Output the (x, y) coordinate of the center of the cell containing the given text.  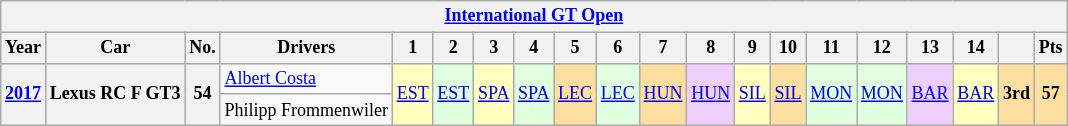
14 (976, 48)
11 (832, 48)
12 (882, 48)
3 (494, 48)
6 (618, 48)
No. (202, 48)
3rd (1017, 94)
57 (1050, 94)
4 (534, 48)
Pts (1050, 48)
Car (115, 48)
Philipp Frommenwiler (306, 110)
Drivers (306, 48)
Albert Costa (306, 78)
2 (454, 48)
7 (663, 48)
10 (788, 48)
5 (576, 48)
Year (24, 48)
Lexus RC F GT3 (115, 94)
9 (752, 48)
International GT Open (534, 16)
2017 (24, 94)
54 (202, 94)
13 (930, 48)
8 (711, 48)
1 (412, 48)
